Detect which cell encompasses the target text, then output its [x, y] center coordinate. 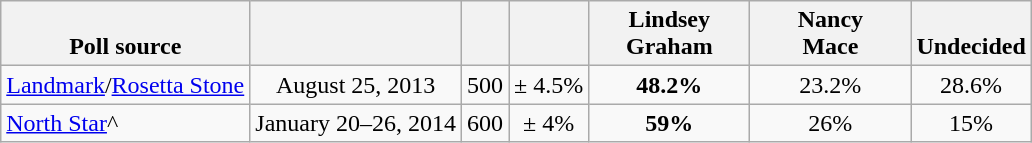
28.6% [971, 85]
48.2% [670, 85]
600 [484, 123]
Landmark/Rosetta Stone [126, 85]
NancyMace [830, 34]
January 20–26, 2014 [356, 123]
26% [830, 123]
Poll source [126, 34]
500 [484, 85]
15% [971, 123]
Undecided [971, 34]
LindseyGraham [670, 34]
August 25, 2013 [356, 85]
North Star^ [126, 123]
59% [670, 123]
± 4.5% [549, 85]
± 4% [549, 123]
23.2% [830, 85]
